Return the (X, Y) coordinate for the center point of the cell that contains the specified text.  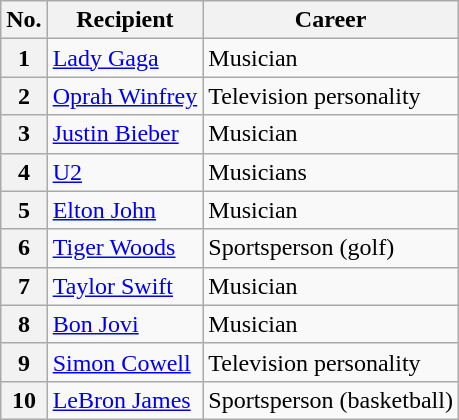
Sportsperson (golf) (331, 248)
Musicians (331, 172)
Taylor Swift (125, 286)
Recipient (125, 20)
LeBron James (125, 400)
No. (24, 20)
Bon Jovi (125, 324)
Tiger Woods (125, 248)
2 (24, 96)
3 (24, 134)
9 (24, 362)
Sportsperson (basketball) (331, 400)
Oprah Winfrey (125, 96)
4 (24, 172)
Justin Bieber (125, 134)
5 (24, 210)
U2 (125, 172)
Simon Cowell (125, 362)
Lady Gaga (125, 58)
10 (24, 400)
8 (24, 324)
6 (24, 248)
Career (331, 20)
Elton John (125, 210)
1 (24, 58)
7 (24, 286)
